Return (x, y) of the center of cell containing provided text 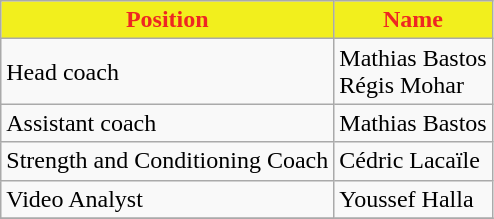
Position (168, 20)
Cédric Lacaïle (413, 161)
Assistant coach (168, 123)
Mathias Bastos Régis Mohar (413, 72)
Strength and Conditioning Coach (168, 161)
Youssef Halla (413, 199)
Mathias Bastos (413, 123)
Video Analyst (168, 199)
Head coach (168, 72)
Name (413, 20)
